Locate the cell with the specified text and output its [x, y] center coordinate. 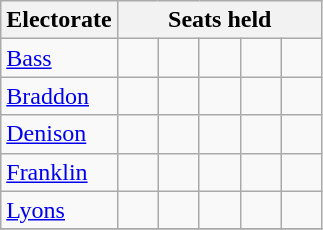
Franklin [59, 172]
Seats held [220, 20]
Electorate [59, 20]
Bass [59, 58]
Denison [59, 134]
Braddon [59, 96]
Lyons [59, 210]
